For the text-containing cell, return its midpoint in [X, Y] coordinate format. 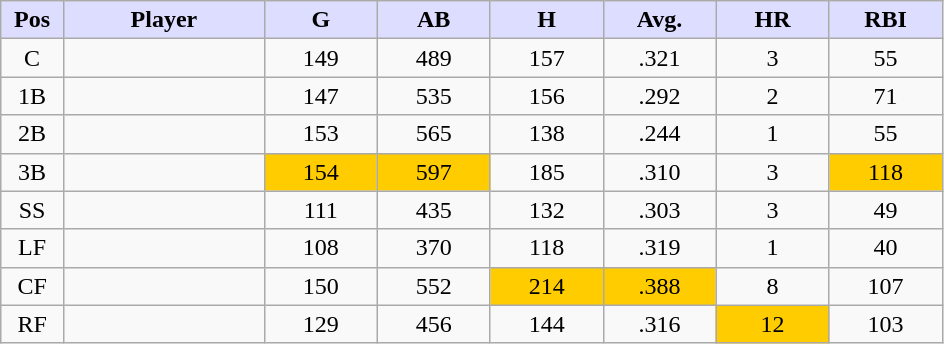
.388 [660, 286]
.316 [660, 324]
129 [320, 324]
C [32, 58]
.321 [660, 58]
565 [434, 134]
SS [32, 210]
49 [886, 210]
597 [434, 172]
147 [320, 96]
.319 [660, 248]
154 [320, 172]
.303 [660, 210]
2 [772, 96]
Pos [32, 20]
Avg. [660, 20]
552 [434, 286]
214 [546, 286]
HR [772, 20]
144 [546, 324]
71 [886, 96]
.292 [660, 96]
150 [320, 286]
.244 [660, 134]
108 [320, 248]
CF [32, 286]
AB [434, 20]
3B [32, 172]
.310 [660, 172]
103 [886, 324]
8 [772, 286]
156 [546, 96]
138 [546, 134]
LF [32, 248]
132 [546, 210]
153 [320, 134]
12 [772, 324]
Player [164, 20]
185 [546, 172]
RBI [886, 20]
149 [320, 58]
G [320, 20]
2B [32, 134]
456 [434, 324]
RF [32, 324]
535 [434, 96]
370 [434, 248]
111 [320, 210]
157 [546, 58]
40 [886, 248]
1B [32, 96]
H [546, 20]
489 [434, 58]
435 [434, 210]
107 [886, 286]
